Determine the [X, Y] coordinate at the center of the cell enclosing the given text.  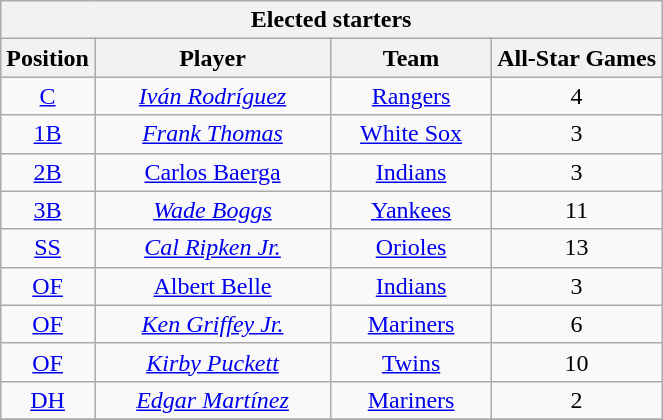
Edgar Martínez [212, 400]
6 [577, 324]
Player [212, 58]
2 [577, 400]
Rangers [412, 96]
C [48, 96]
2B [48, 172]
Frank Thomas [212, 134]
Wade Boggs [212, 210]
4 [577, 96]
Orioles [412, 248]
Position [48, 58]
Iván Rodríguez [212, 96]
3B [48, 210]
Cal Ripken Jr. [212, 248]
Kirby Puckett [212, 362]
Twins [412, 362]
SS [48, 248]
Team [412, 58]
Albert Belle [212, 286]
All-Star Games [577, 58]
11 [577, 210]
13 [577, 248]
Elected starters [332, 20]
10 [577, 362]
Carlos Baerga [212, 172]
1B [48, 134]
Yankees [412, 210]
Ken Griffey Jr. [212, 324]
White Sox [412, 134]
DH [48, 400]
